Determine the [x, y] coordinate at the center of the cell enclosing the given text.  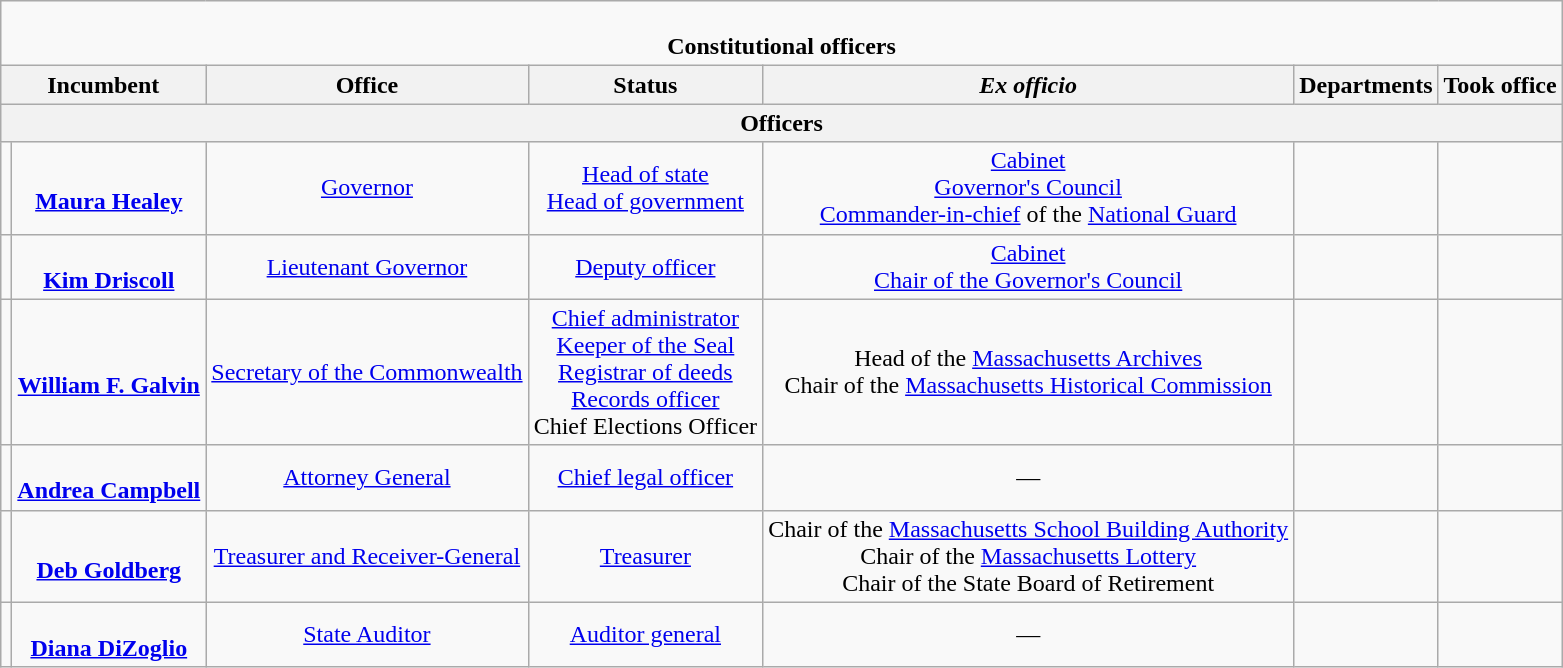
Deb Goldberg [109, 556]
Deputy officer [646, 266]
Head of stateHead of government [646, 188]
Lieutenant Governor [367, 266]
Maura Healey [109, 188]
Constitutional officers [782, 34]
Office [367, 85]
Head of the Massachusetts ArchivesChair of the Massachusetts Historical Commission [1028, 372]
Auditor general [646, 634]
Treasurer and Receiver-General [367, 556]
CabinetChair of the Governor's Council [1028, 266]
State Auditor [367, 634]
Kim Driscoll [109, 266]
William F. Galvin [109, 372]
Governor [367, 188]
Secretary of the Commonwealth [367, 372]
CabinetGovernor's CouncilCommander-in-chief of the National Guard [1028, 188]
Chief administratorKeeper of the SealRegistrar of deedsRecords officerChief Elections Officer [646, 372]
Took office [1500, 85]
Attorney General [367, 478]
Andrea Campbell [109, 478]
Officers [782, 123]
Diana DiZoglio [109, 634]
Ex officio [1028, 85]
Departments [1366, 85]
Chair of the Massachusetts School Building AuthorityChair of the Massachusetts LotteryChair of the State Board of Retirement [1028, 556]
Incumbent [104, 85]
Status [646, 85]
Treasurer [646, 556]
Chief legal officer [646, 478]
